Pinpoint the cell where the given text exists, returning its [x, y] midpoint coordinate. 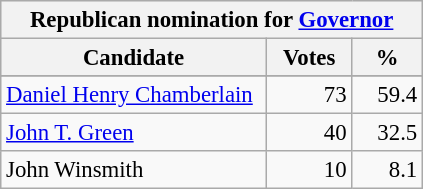
Votes [309, 58]
10 [309, 170]
% [388, 58]
John Winsmith [134, 170]
59.4 [388, 95]
32.5 [388, 133]
Candidate [134, 58]
8.1 [388, 170]
John T. Green [134, 133]
Republican nomination for Governor [212, 20]
Daniel Henry Chamberlain [134, 95]
73 [309, 95]
40 [309, 133]
